Extract the [x, y] coordinate from the center of the cell holding the provided text.  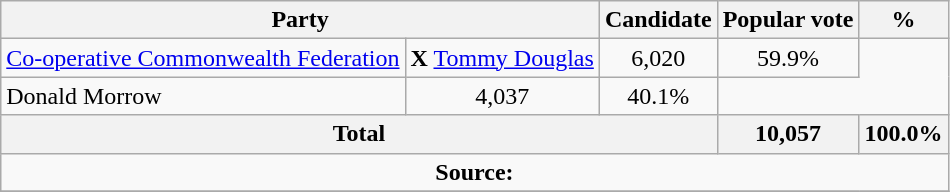
4,037 [502, 96]
100.0% [904, 134]
Party [300, 20]
% [904, 20]
X Tommy Douglas [502, 58]
59.9% [788, 58]
6,020 [658, 58]
Popular vote [788, 20]
Total [359, 134]
Donald Morrow [203, 96]
10,057 [788, 134]
Candidate [658, 20]
40.1% [658, 96]
Source: [474, 172]
Co-operative Commonwealth Federation [203, 58]
